Determine the (X, Y) coordinate at the center of the cell enclosing the given text.  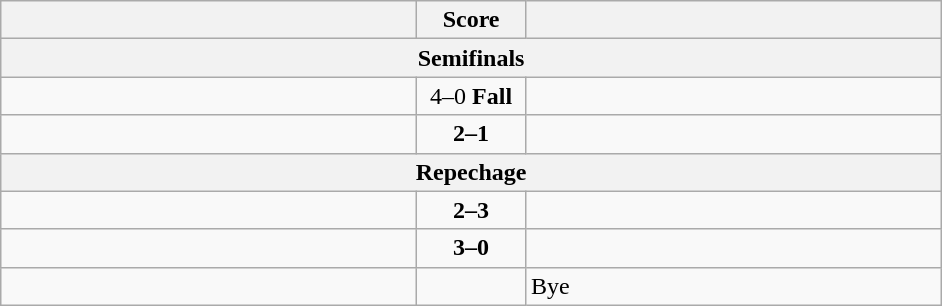
Semifinals (472, 58)
2–3 (472, 210)
3–0 (472, 248)
Repechage (472, 172)
Bye (733, 286)
Score (472, 20)
4–0 Fall (472, 96)
2–1 (472, 134)
